Detect which cell encompasses the target text, then output its (x, y) center coordinate. 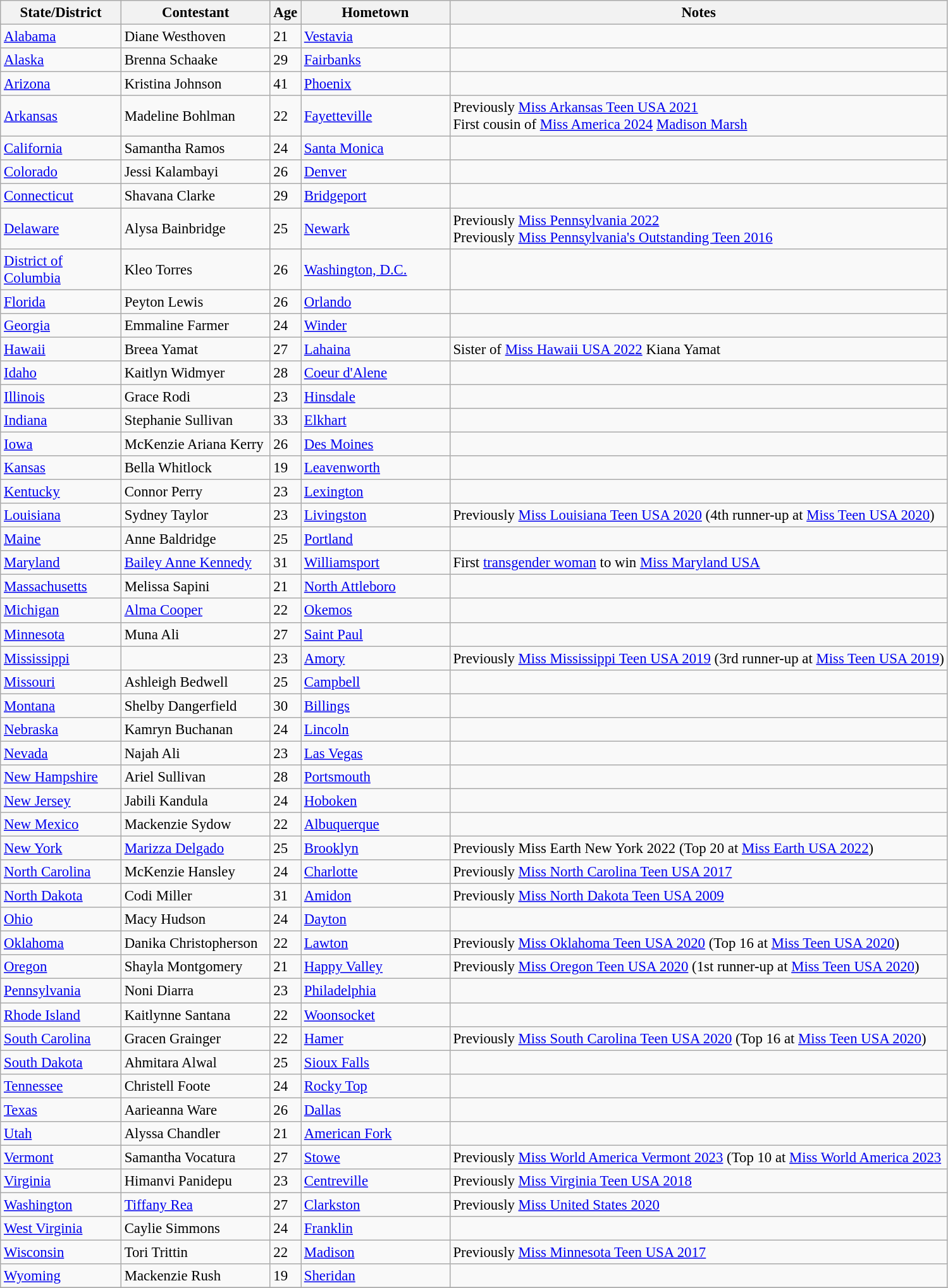
Newark (376, 229)
Age (286, 13)
Dayton (376, 919)
Amory (376, 658)
Kentucky (61, 492)
Missouri (61, 682)
North Attleboro (376, 587)
30 (286, 706)
Georgia (61, 325)
Kamryn Buchanan (195, 730)
Marizza Delgado (195, 849)
Louisiana (61, 515)
Minnesota (61, 634)
Delaware (61, 229)
Muna Ali (195, 634)
Happy Valley (376, 967)
Williamsport (376, 563)
Elkhart (376, 420)
North Dakota (61, 896)
Contestant (195, 13)
Hamer (376, 1038)
McKenzie Ariana Kerry (195, 444)
Philadelphia (376, 991)
West Virginia (61, 1229)
Jessi Kalambayi (195, 173)
Christell Foote (195, 1086)
Shavana Clarke (195, 196)
Kaitlyn Widmyer (195, 373)
Massachusetts (61, 587)
Kleo Torres (195, 269)
Vestavia (376, 37)
Jabili Kandula (195, 800)
Wisconsin (61, 1253)
Leavenworth (376, 468)
Madison (376, 1253)
Centreville (376, 1181)
Washington, D.C. (376, 269)
New Jersey (61, 800)
Diane Westhoven (195, 37)
Previously Miss South Carolina Teen USA 2020 (Top 16 at Miss Teen USA 2020) (698, 1038)
Lahaina (376, 349)
Nevada (61, 753)
Pennsylvania (61, 991)
Kaitlynne Santana (195, 1015)
Codi Miller (195, 896)
Albuquerque (376, 825)
Alaska (61, 60)
Sydney Taylor (195, 515)
State/District (61, 13)
Okemos (376, 611)
Previously Miss Earth New York 2022 (Top 20 at Miss Earth USA 2022) (698, 849)
Previously Miss United States 2020 (698, 1205)
South Dakota (61, 1062)
Najah Ali (195, 753)
New Mexico (61, 825)
Rhode Island (61, 1015)
Fairbanks (376, 60)
Stowe (376, 1157)
Virginia (61, 1181)
Previously Miss Pennsylvania 2022Previously Miss Pennsylvania's Outstanding Teen 2016 (698, 229)
Previously Miss North Carolina Teen USA 2017 (698, 872)
Alysa Bainbridge (195, 229)
First transgender woman to win Miss Maryland USA (698, 563)
41 (286, 84)
Shelby Dangerfield (195, 706)
Franklin (376, 1229)
Kristina Johnson (195, 84)
Utah (61, 1134)
Maine (61, 539)
Alma Cooper (195, 611)
Ohio (61, 919)
American Fork (376, 1134)
California (61, 149)
33 (286, 420)
Portland (376, 539)
Previously Miss Arkansas Teen USA 2021First cousin of Miss America 2024 Madison Marsh (698, 116)
Hawaii (61, 349)
Mackenzie Sydow (195, 825)
Ashleigh Bedwell (195, 682)
Hometown (376, 13)
Melissa Sapini (195, 587)
Campbell (376, 682)
Des Moines (376, 444)
Sioux Falls (376, 1062)
Aarieanna Ware (195, 1110)
Previously Miss North Dakota Teen USA 2009 (698, 896)
Tori Trittin (195, 1253)
Amidon (376, 896)
Stephanie Sullivan (195, 420)
Indiana (61, 420)
Noni Diarra (195, 991)
Woonsocket (376, 1015)
Peyton Lewis (195, 302)
Notes (698, 13)
Previously Miss Virginia Teen USA 2018 (698, 1181)
Livingston (376, 515)
Lawton (376, 943)
Maryland (61, 563)
Caylie Simmons (195, 1229)
Emmaline Farmer (195, 325)
Previously Miss World America Vermont 2023 (Top 10 at Miss World America 2023 (698, 1157)
Macy Hudson (195, 919)
Montana (61, 706)
Washington (61, 1205)
Himanvi Panidepu (195, 1181)
Brenna Schaake (195, 60)
Brooklyn (376, 849)
McKenzie Hansley (195, 872)
Previously Miss Oregon Teen USA 2020 (1st runner-up at Miss Teen USA 2020) (698, 967)
Previously Miss Minnesota Teen USA 2017 (698, 1253)
Connecticut (61, 196)
Tennessee (61, 1086)
Alabama (61, 37)
Phoenix (376, 84)
Las Vegas (376, 753)
Santa Monica (376, 149)
Mississippi (61, 658)
Hoboken (376, 800)
Lexington (376, 492)
Connor Perry (195, 492)
Michigan (61, 611)
Nebraska (61, 730)
Grace Rodi (195, 396)
Oregon (61, 967)
Portsmouth (376, 777)
Anne Baldridge (195, 539)
Sheridan (376, 1276)
Shayla Montgomery (195, 967)
Saint Paul (376, 634)
Idaho (61, 373)
Bridgeport (376, 196)
Gracen Grainger (195, 1038)
Colorado (61, 173)
Dallas (376, 1110)
Madeline Bohlman (195, 116)
Tiffany Rea (195, 1205)
Denver (376, 173)
Ahmitara Alwal (195, 1062)
Previously Miss Mississippi Teen USA 2019 (3rd runner-up at Miss Teen USA 2019) (698, 658)
Mackenzie Rush (195, 1276)
Charlotte (376, 872)
Fayetteville (376, 116)
North Carolina (61, 872)
Illinois (61, 396)
Texas (61, 1110)
Wyoming (61, 1276)
Coeur d'Alene (376, 373)
Bella Whitlock (195, 468)
Samantha Vocatura (195, 1157)
Oklahoma (61, 943)
Florida (61, 302)
Sister of Miss Hawaii USA 2022 Kiana Yamat (698, 349)
Arizona (61, 84)
Previously Miss Oklahoma Teen USA 2020 (Top 16 at Miss Teen USA 2020) (698, 943)
Samantha Ramos (195, 149)
Breea Yamat (195, 349)
Iowa (61, 444)
Kansas (61, 468)
Ariel Sullivan (195, 777)
Alyssa Chandler (195, 1134)
South Carolina (61, 1038)
Winder (376, 325)
Billings (376, 706)
New York (61, 849)
Vermont (61, 1157)
Bailey Anne Kennedy (195, 563)
District of Columbia (61, 269)
Clarkston (376, 1205)
Danika Christopherson (195, 943)
Rocky Top (376, 1086)
Hinsdale (376, 396)
Lincoln (376, 730)
New Hampshire (61, 777)
Orlando (376, 302)
Arkansas (61, 116)
Previously Miss Louisiana Teen USA 2020 (4th runner-up at Miss Teen USA 2020) (698, 515)
